Find where the given text appears and provide that cell's center as (X, Y) coordinate. 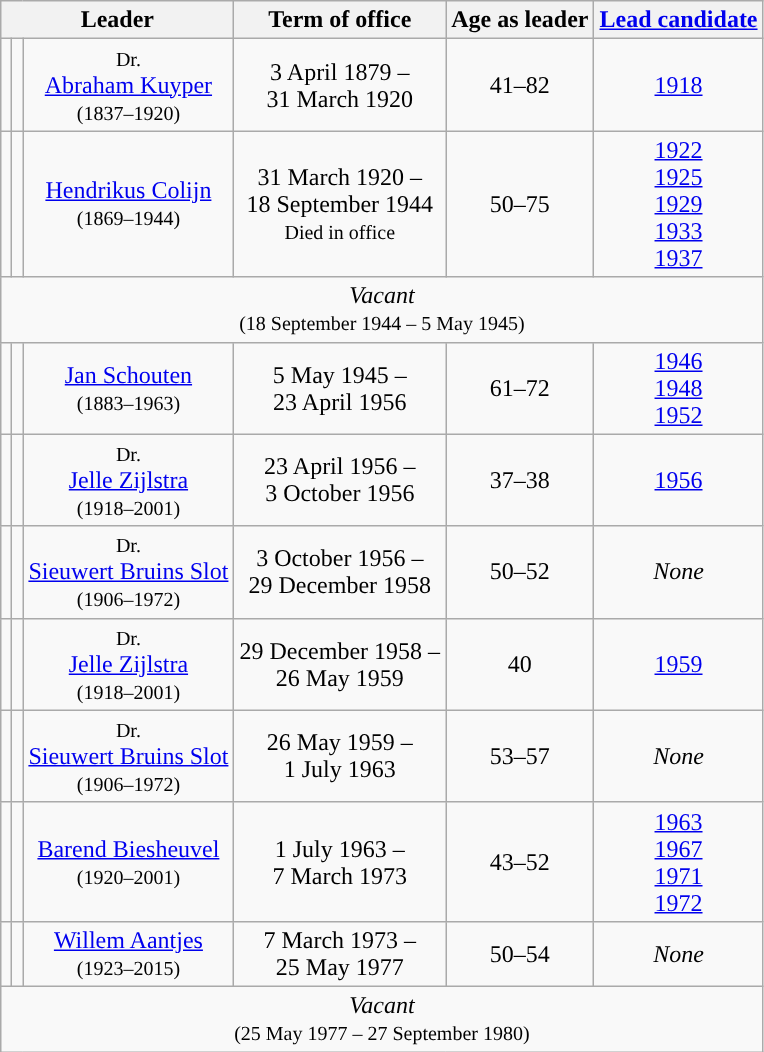
Vacant (18 September 1944 – 5 May 1945) (382, 310)
23 April 1956 – 3 October 1956 (340, 480)
Leader (118, 20)
5 May 1945 – 23 April 1956 (340, 388)
50–75 (520, 204)
3 April 1879 – 31 March 1920 (340, 85)
1918 (678, 85)
Vacant (25 May 1977 – 27 September 1980) (382, 1018)
26 May 1959 – 1 July 1963 (340, 756)
1956 (678, 480)
Dr. Abraham Kuyper (1837–1920) (128, 85)
50–54 (520, 954)
Willem Aantjes (1923–2015) (128, 954)
41–82 (520, 85)
29 December 1958 – 26 May 1959 (340, 664)
61–72 (520, 388)
Lead candidate (678, 20)
53–57 (520, 756)
50–52 (520, 572)
1963 1967 1971 1972 (678, 862)
1 July 1963 – 7 March 1973 (340, 862)
Barend Biesheuvel (1920–2001) (128, 862)
3 October 1956 – 29 December 1958 (340, 572)
37–38 (520, 480)
1946 1948 1952 (678, 388)
1922 1925 1929 1933 1937 (678, 204)
Jan Schouten (1883–1963) (128, 388)
1959 (678, 664)
31 March 1920 – 18 September 1944 Died in office (340, 204)
Age as leader (520, 20)
7 March 1973 – 25 May 1977 (340, 954)
40 (520, 664)
43–52 (520, 862)
Hendrikus Colijn (1869–1944) (128, 204)
Term of office (340, 20)
